Determine the (x, y) coordinate at the center of the cell enclosing the given text.  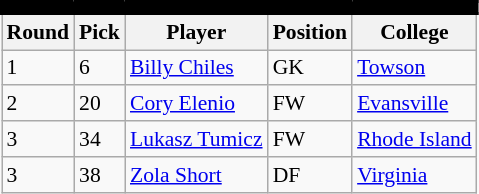
Position (310, 32)
Cory Elenio (196, 104)
20 (100, 104)
Round (38, 32)
Virginia (414, 175)
Player (196, 32)
38 (100, 175)
2 (38, 104)
34 (100, 139)
Towson (414, 68)
Pick (100, 32)
Rhode Island (414, 139)
Evansville (414, 104)
DF (310, 175)
Billy Chiles (196, 68)
GK (310, 68)
Zola Short (196, 175)
College (414, 32)
Lukasz Tumicz (196, 139)
6 (100, 68)
1 (38, 68)
